Provide the (X, Y) coordinate of the cell's center where the given text is located.  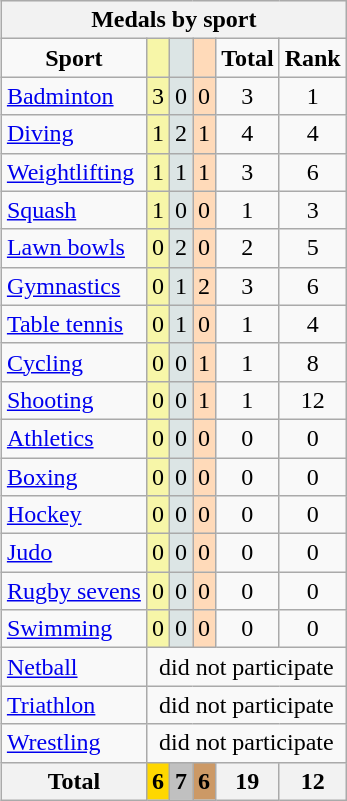
7 (180, 781)
Lawn bowls (74, 248)
Rank (312, 58)
Wrestling (74, 743)
19 (248, 781)
Netball (74, 667)
Shooting (74, 400)
Athletics (74, 438)
Swimming (74, 629)
Judo (74, 553)
Triathlon (74, 705)
8 (312, 362)
Squash (74, 210)
5 (312, 248)
Gymnastics (74, 286)
Weightlifting (74, 172)
Diving (74, 134)
Badminton (74, 96)
Rugby sevens (74, 591)
Hockey (74, 515)
Table tennis (74, 324)
Sport (74, 58)
Boxing (74, 477)
Medals by sport (174, 20)
Cycling (74, 362)
